Determine the [X, Y] coordinate at the center of the cell enclosing the given text.  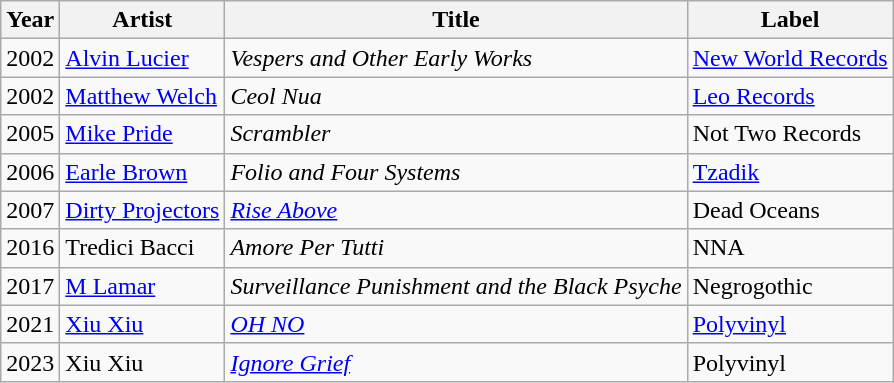
Matthew Welch [142, 96]
Dirty Projectors [142, 210]
2007 [30, 210]
2006 [30, 172]
Scrambler [456, 134]
Not Two Records [790, 134]
2021 [30, 324]
Year [30, 20]
Amore Per Tutti [456, 248]
Vespers and Other Early Works [456, 58]
Ceol Nua [456, 96]
Artist [142, 20]
2005 [30, 134]
New World Records [790, 58]
Tzadik [790, 172]
Dead Oceans [790, 210]
Earle Brown [142, 172]
2017 [30, 286]
2023 [30, 362]
Label [790, 20]
OH NO [456, 324]
NNA [790, 248]
Surveillance Punishment and the Black Psyche [456, 286]
2016 [30, 248]
Leo Records [790, 96]
Negrogothic [790, 286]
Title [456, 20]
Folio and Four Systems [456, 172]
Mike Pride [142, 134]
Rise Above [456, 210]
Alvin Lucier [142, 58]
Ignore Grief [456, 362]
M Lamar [142, 286]
Tredici Bacci [142, 248]
